Detect which cell encompasses the target text, then output its (x, y) center coordinate. 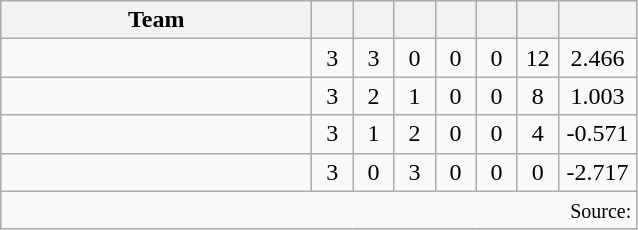
4 (538, 134)
8 (538, 96)
-2.717 (598, 172)
-0.571 (598, 134)
Source: (319, 210)
Team (156, 20)
1.003 (598, 96)
2.466 (598, 58)
12 (538, 58)
